Scan for the cell matching the given text and deliver its [x, y] coordinate at center. 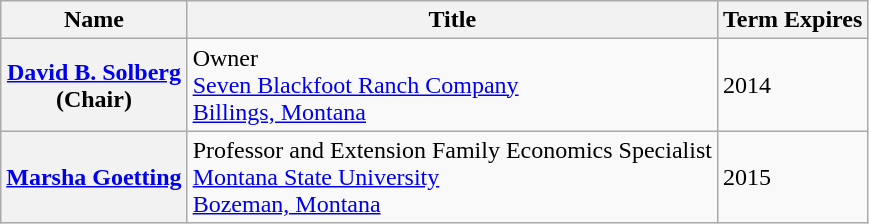
Term Expires [792, 20]
OwnerSeven Blackfoot Ranch CompanyBillings, Montana [452, 85]
2015 [792, 177]
Name [94, 20]
Marsha Goetting [94, 177]
Professor and Extension Family Economics SpecialistMontana State UniversityBozeman, Montana [452, 177]
David B. Solberg(Chair) [94, 85]
2014 [792, 85]
Title [452, 20]
